Output the (x, y) coordinate of the center of the cell containing the given text.  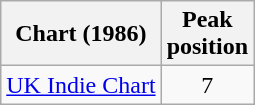
7 (207, 85)
Peakposition (207, 34)
UK Indie Chart (81, 85)
Chart (1986) (81, 34)
